Locate the cell with the specified text and output its [x, y] center coordinate. 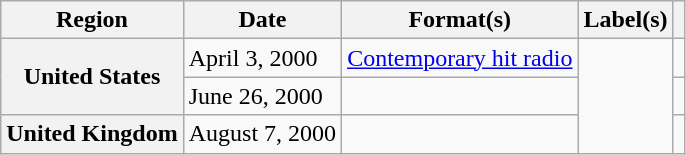
June 26, 2000 [262, 96]
Label(s) [626, 20]
Region [92, 20]
United Kingdom [92, 134]
United States [92, 77]
Format(s) [460, 20]
April 3, 2000 [262, 58]
Contemporary hit radio [460, 58]
August 7, 2000 [262, 134]
Date [262, 20]
